Output the [X, Y] coordinate of the center of the cell containing the given text.  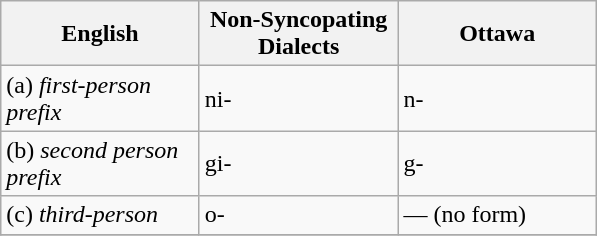
gi- [298, 164]
(b) second person prefix [100, 164]
(a) first-person prefix [100, 98]
n- [498, 98]
Ottawa [498, 34]
Non-Syncopating Dialects [298, 34]
o- [298, 215]
g- [498, 164]
(c) third-person [100, 215]
ni- [298, 98]
English [100, 34]
— (no form) [498, 215]
